Find where the given text appears and provide that cell's center as (X, Y) coordinate. 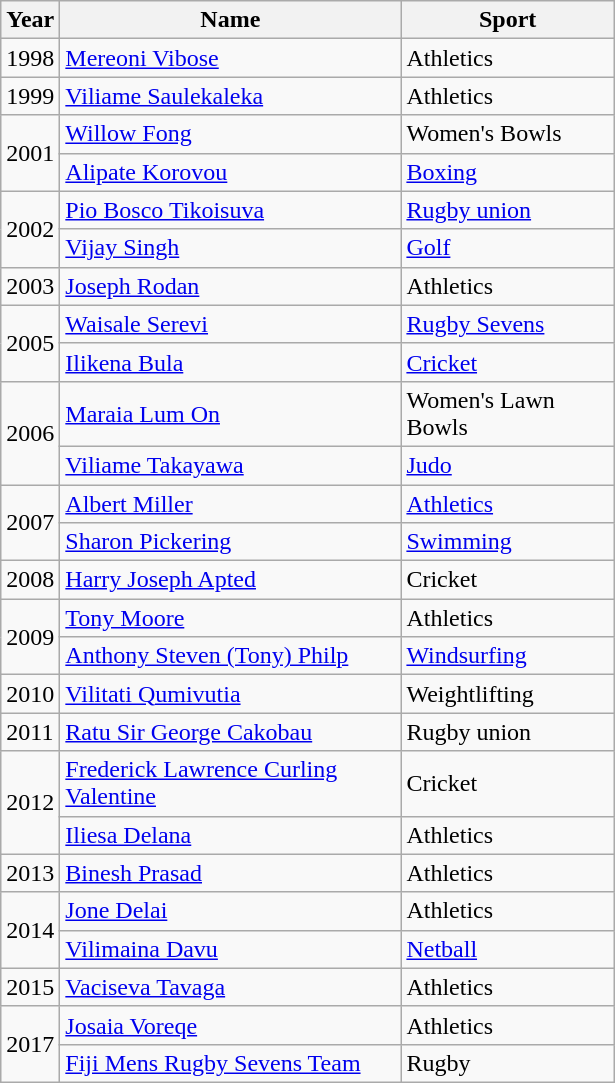
2010 (30, 694)
Boxing (508, 172)
2003 (30, 286)
Ratu Sir George Cakobau (230, 732)
Josaia Voreqe (230, 1025)
Frederick Lawrence Curling Valentine (230, 784)
2015 (30, 987)
Judo (508, 465)
2007 (30, 522)
2006 (30, 432)
Waisale Serevi (230, 324)
Tony Moore (230, 618)
2013 (30, 873)
Jone Delai (230, 911)
Vilimaina Davu (230, 949)
2011 (30, 732)
2014 (30, 930)
2001 (30, 153)
Golf (508, 248)
Harry Joseph Apted (230, 580)
Ilikena Bula (230, 362)
Swimming (508, 542)
Mereoni Vibose (230, 58)
Vaciseva Tavaga (230, 987)
Viliame Takayawa (230, 465)
2002 (30, 229)
Pio Bosco Tikoisuva (230, 210)
Vijay Singh (230, 248)
Anthony Steven (Tony) Philp (230, 656)
Willow Fong (230, 134)
2017 (30, 1044)
1998 (30, 58)
Viliame Saulekaleka (230, 96)
Rugby (508, 1063)
Sport (508, 20)
Weightlifting (508, 694)
Maraia Lum On (230, 414)
2005 (30, 343)
Albert Miller (230, 503)
Iliesa Delana (230, 835)
Name (230, 20)
Joseph Rodan (230, 286)
Fiji Mens Rugby Sevens Team (230, 1063)
Rugby Sevens (508, 324)
Netball (508, 949)
1999 (30, 96)
Women's Bowls (508, 134)
Windsurfing (508, 656)
2008 (30, 580)
Women's Lawn Bowls (508, 414)
Year (30, 20)
2012 (30, 802)
Sharon Pickering (230, 542)
Binesh Prasad (230, 873)
Vilitati Qumivutia (230, 694)
2009 (30, 637)
Alipate Korovou (230, 172)
